Scan for the cell matching the given text and deliver its (x, y) coordinate at center. 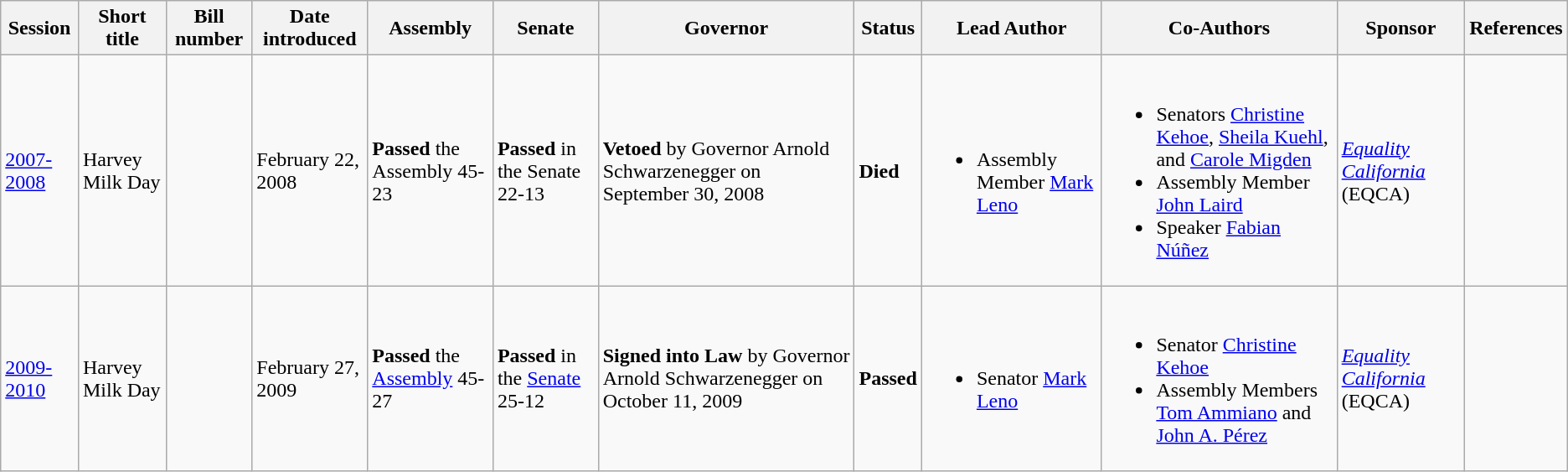
Senators Christine Kehoe, Sheila Kuehl, and Carole MigdenAssembly Member John LairdSpeaker Fabian Núñez (1220, 171)
Date introduced (310, 29)
Governor (726, 29)
2007-2008 (40, 171)
Session (40, 29)
Signed into Law by Governor Arnold Schwarzenegger on October 11, 2009 (726, 379)
February 27, 2009 (310, 379)
Passed the Assembly 45-23 (431, 171)
Senate (545, 29)
Passed the Assembly 45-27 (431, 379)
Short title (122, 29)
February 22, 2008 (310, 171)
Passed in the Senate 22-13 (545, 171)
Bill number (209, 29)
Co-Authors (1220, 29)
Passed (888, 379)
References (1516, 29)
Lead Author (1011, 29)
Sponsor (1400, 29)
Vetoed by Governor Arnold Schwarzenegger on September 30, 2008 (726, 171)
Died (888, 171)
Status (888, 29)
2009-2010 (40, 379)
Passed in the Senate 25-12 (545, 379)
Assembly (431, 29)
Senator Christine KehoeAssembly Members Tom Ammiano and John A. Pérez (1220, 379)
Assembly Member Mark Leno (1011, 171)
Senator Mark Leno (1011, 379)
